Scan for the cell matching the given text and deliver its (x, y) coordinate at center. 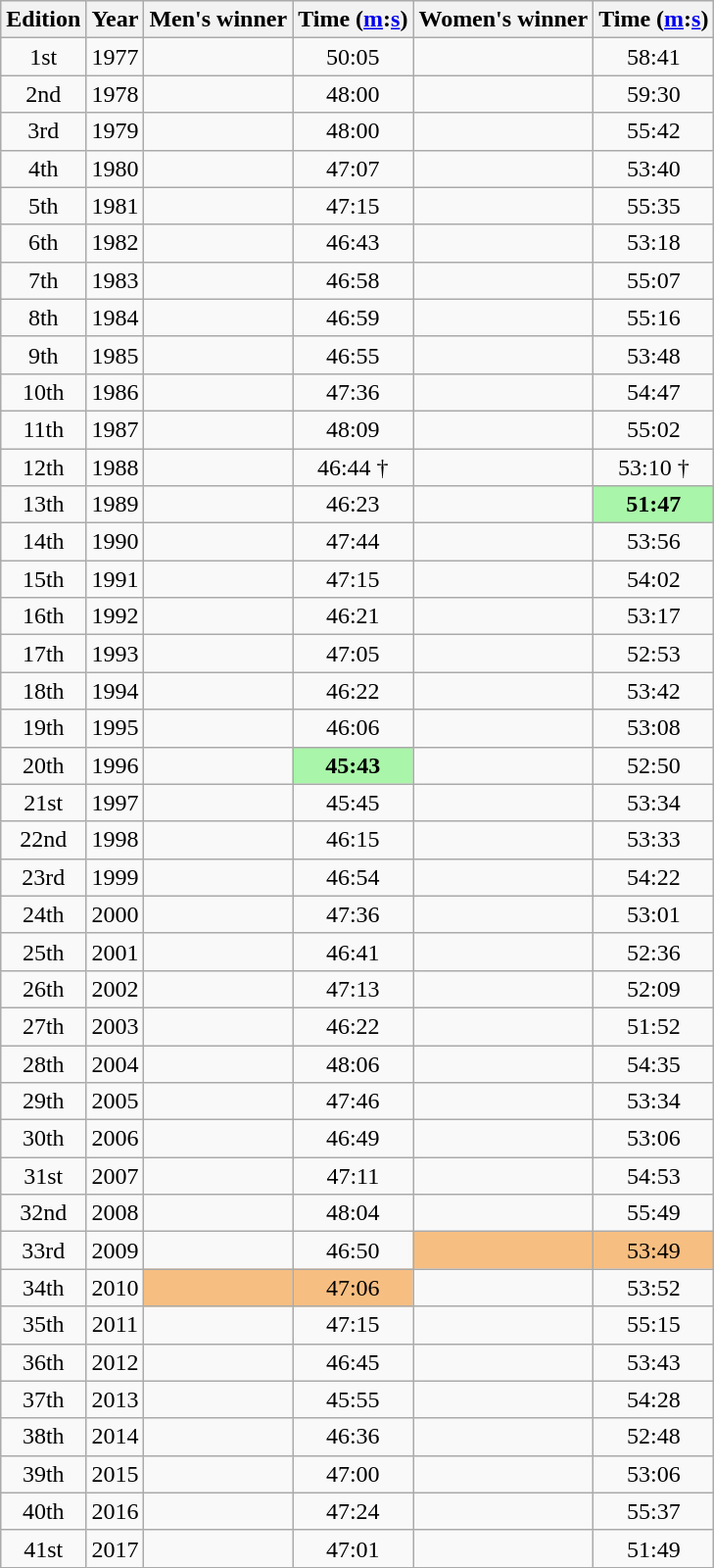
59:30 (654, 94)
2004 (116, 1063)
48:09 (353, 429)
55:07 (654, 280)
2003 (116, 1026)
1980 (116, 169)
54:28 (654, 1399)
32nd (43, 1213)
53:33 (654, 840)
1987 (116, 429)
46:58 (353, 280)
54:02 (654, 579)
53:17 (654, 616)
47:00 (353, 1474)
1991 (116, 579)
17th (43, 654)
46:06 (353, 728)
2001 (116, 952)
52:36 (654, 952)
52:09 (654, 989)
53:42 (654, 691)
53:08 (654, 728)
52:50 (654, 765)
12th (43, 467)
46:50 (353, 1250)
33rd (43, 1250)
2012 (116, 1362)
30th (43, 1139)
45:43 (353, 765)
Women's winner (503, 20)
46:43 (353, 243)
46:59 (353, 318)
48:06 (353, 1063)
38th (43, 1437)
6th (43, 243)
1995 (116, 728)
46:54 (353, 877)
55:35 (654, 206)
2007 (116, 1176)
47:07 (353, 169)
53:56 (654, 542)
10th (43, 392)
46:49 (353, 1139)
11th (43, 429)
1977 (116, 57)
3rd (43, 131)
47:05 (353, 654)
1998 (116, 840)
1994 (116, 691)
1978 (116, 94)
46:23 (353, 505)
53:18 (654, 243)
47:13 (353, 989)
2006 (116, 1139)
46:15 (353, 840)
46:44 † (353, 467)
23rd (43, 877)
1st (43, 57)
55:49 (654, 1213)
16th (43, 616)
1983 (116, 280)
2016 (116, 1511)
8th (43, 318)
55:15 (654, 1325)
50:05 (353, 57)
2011 (116, 1325)
1981 (116, 206)
58:41 (654, 57)
55:37 (654, 1511)
54:35 (654, 1063)
1996 (116, 765)
1993 (116, 654)
13th (43, 505)
27th (43, 1026)
28th (43, 1063)
29th (43, 1102)
46:55 (353, 355)
47:01 (353, 1548)
53:43 (654, 1362)
53:49 (654, 1250)
22nd (43, 840)
15th (43, 579)
31st (43, 1176)
1988 (116, 467)
46:36 (353, 1437)
36th (43, 1362)
9th (43, 355)
25th (43, 952)
14th (43, 542)
54:53 (654, 1176)
2008 (116, 1213)
40th (43, 1511)
47:46 (353, 1102)
Edition (43, 20)
34th (43, 1288)
20th (43, 765)
55:02 (654, 429)
7th (43, 280)
1986 (116, 392)
2015 (116, 1474)
2000 (116, 914)
54:22 (654, 877)
24th (43, 914)
1982 (116, 243)
2009 (116, 1250)
26th (43, 989)
1979 (116, 131)
46:21 (353, 616)
18th (43, 691)
53:40 (654, 169)
55:42 (654, 131)
48:04 (353, 1213)
41st (43, 1548)
35th (43, 1325)
52:53 (654, 654)
47:11 (353, 1176)
51:52 (654, 1026)
53:52 (654, 1288)
39th (43, 1474)
54:47 (654, 392)
53:10 † (654, 467)
2002 (116, 989)
51:49 (654, 1548)
2013 (116, 1399)
2010 (116, 1288)
1985 (116, 355)
2014 (116, 1437)
45:55 (353, 1399)
1984 (116, 318)
Men's winner (218, 20)
51:47 (654, 505)
47:24 (353, 1511)
1999 (116, 877)
1990 (116, 542)
52:48 (654, 1437)
55:16 (654, 318)
37th (43, 1399)
47:44 (353, 542)
53:48 (654, 355)
46:41 (353, 952)
Year (116, 20)
21st (43, 803)
45:45 (353, 803)
53:01 (654, 914)
2005 (116, 1102)
1992 (116, 616)
2017 (116, 1548)
47:06 (353, 1288)
5th (43, 206)
46:45 (353, 1362)
19th (43, 728)
1997 (116, 803)
1989 (116, 505)
4th (43, 169)
2nd (43, 94)
